Search for the cell housing the specified text and yield its [x, y] center coordinate. 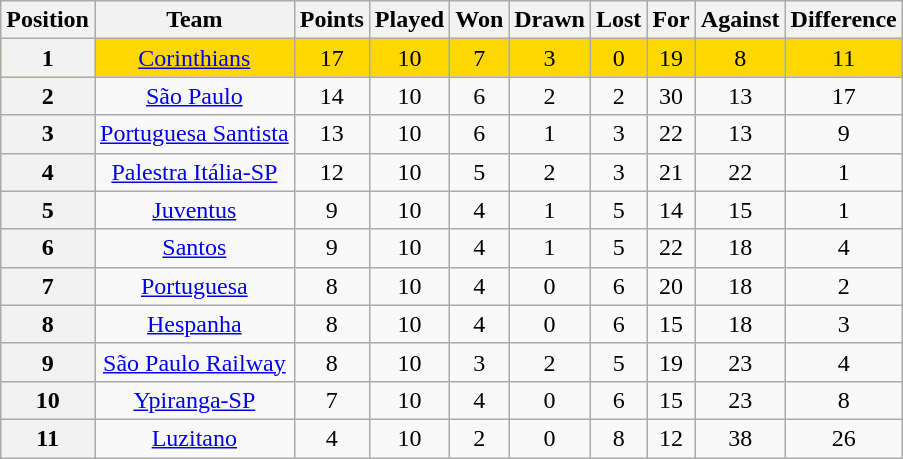
Team [194, 20]
20 [671, 286]
For [671, 20]
Won [480, 20]
Corinthians [194, 58]
Played [409, 20]
Hespanha [194, 324]
São Paulo Railway [194, 362]
38 [740, 438]
Position [48, 20]
Juventus [194, 210]
Luzitano [194, 438]
Difference [844, 20]
Drawn [550, 20]
Lost [618, 20]
Palestra Itália-SP [194, 172]
30 [671, 96]
Ypiranga-SP [194, 400]
Santos [194, 248]
26 [844, 438]
Portuguesa [194, 286]
21 [671, 172]
Points [332, 20]
Portuguesa Santista [194, 134]
Against [740, 20]
São Paulo [194, 96]
